Output the [X, Y] coordinate of the center of the cell containing the given text.  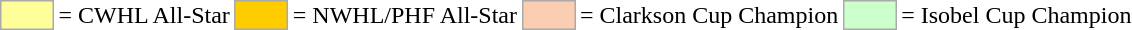
= CWHL All-Star [144, 15]
= Clarkson Cup Champion [710, 15]
= NWHL/PHF All-Star [404, 15]
